Identify which cell holds the provided text, then report its [x, y] central coordinate. 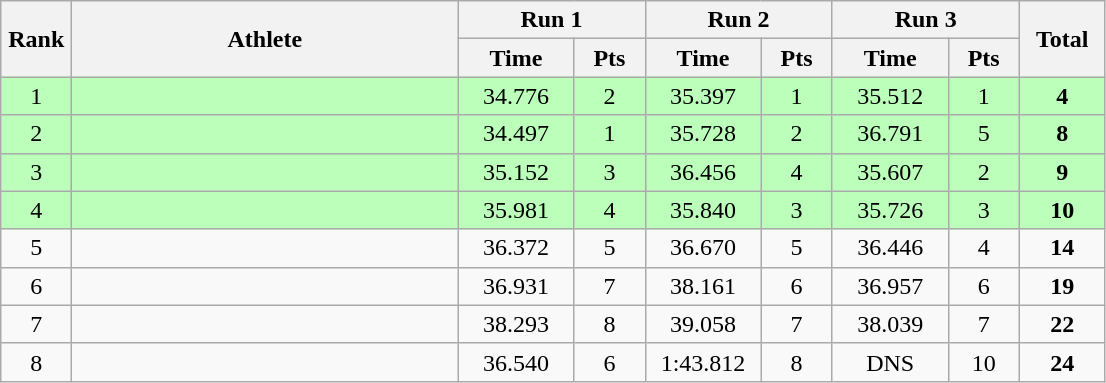
35.840 [703, 210]
DNS [890, 362]
19 [1062, 286]
36.957 [890, 286]
36.791 [890, 134]
38.293 [516, 324]
35.397 [703, 96]
Total [1062, 39]
35.981 [516, 210]
9 [1062, 172]
35.152 [516, 172]
36.456 [703, 172]
1:43.812 [703, 362]
Run 3 [926, 20]
14 [1062, 248]
36.931 [516, 286]
36.670 [703, 248]
Run 1 [552, 20]
34.497 [516, 134]
35.726 [890, 210]
36.540 [516, 362]
38.161 [703, 286]
35.607 [890, 172]
24 [1062, 362]
35.512 [890, 96]
36.446 [890, 248]
34.776 [516, 96]
Rank [36, 39]
39.058 [703, 324]
22 [1062, 324]
35.728 [703, 134]
Run 2 [738, 20]
Athlete [265, 39]
36.372 [516, 248]
38.039 [890, 324]
